Extract the [X, Y] coordinate from the center of the cell holding the provided text.  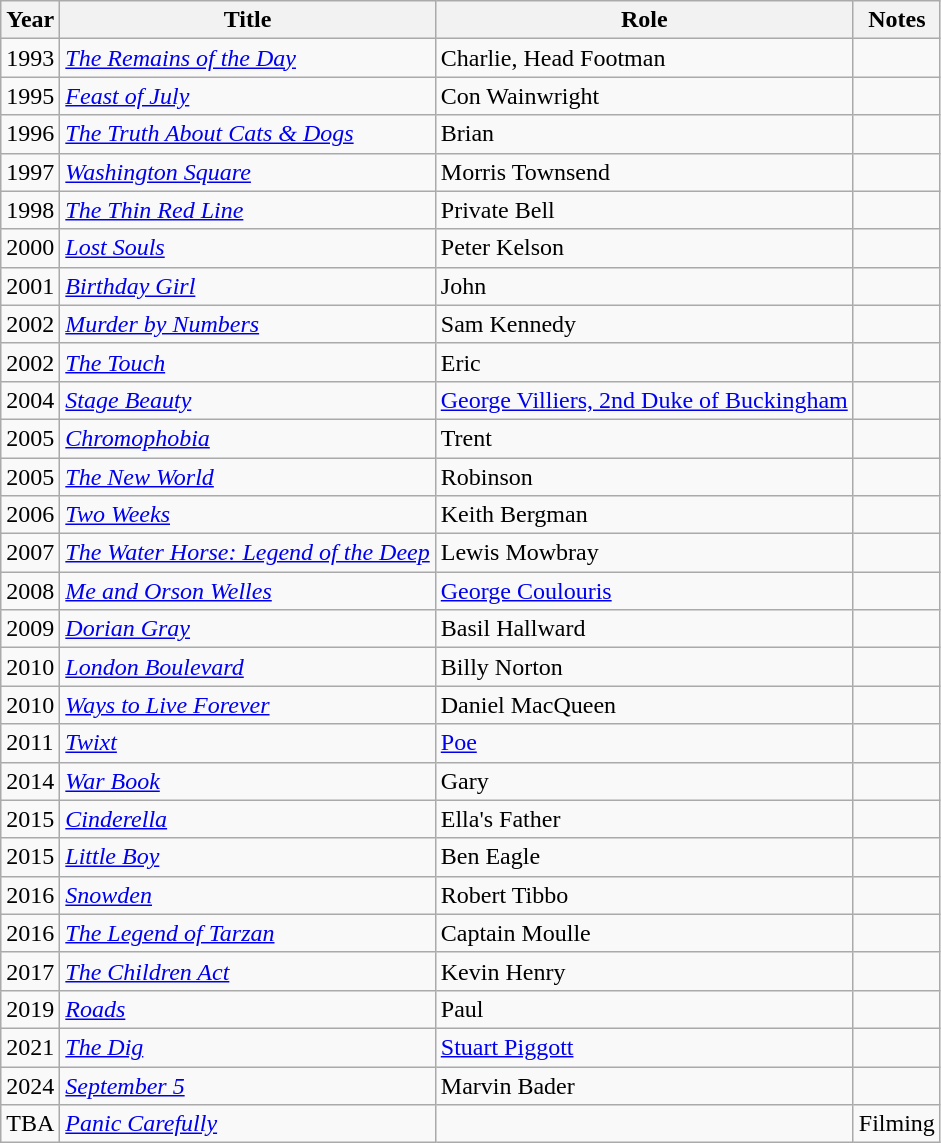
Panic Carefully [248, 1124]
Notes [896, 20]
The Thin Red Line [248, 210]
Cinderella [248, 819]
Charlie, Head Footman [644, 58]
Lost Souls [248, 248]
Robert Tibbo [644, 895]
Washington Square [248, 172]
Little Boy [248, 857]
Billy Norton [644, 667]
Dorian Gray [248, 629]
2006 [30, 515]
The Remains of the Day [248, 58]
Marvin Bader [644, 1085]
Trent [644, 438]
Gary [644, 781]
1997 [30, 172]
Title [248, 20]
Peter Kelson [644, 248]
Feast of July [248, 96]
1993 [30, 58]
The New World [248, 477]
Sam Kennedy [644, 324]
Birthday Girl [248, 286]
2014 [30, 781]
2019 [30, 1009]
Chromophobia [248, 438]
Robinson [644, 477]
2021 [30, 1047]
Daniel MacQueen [644, 705]
Ben Eagle [644, 857]
Roads [248, 1009]
Me and Orson Welles [248, 591]
1995 [30, 96]
2011 [30, 743]
The Touch [248, 362]
Basil Hallward [644, 629]
Two Weeks [248, 515]
2001 [30, 286]
Murder by Numbers [248, 324]
John [644, 286]
Snowden [248, 895]
TBA [30, 1124]
The Dig [248, 1047]
War Book [248, 781]
Twixt [248, 743]
2000 [30, 248]
2007 [30, 553]
The Legend of Tarzan [248, 933]
The Truth About Cats & Dogs [248, 134]
2008 [30, 591]
1998 [30, 210]
Stuart Piggott [644, 1047]
Eric [644, 362]
2024 [30, 1085]
Brian [644, 134]
George Villiers, 2nd Duke of Buckingham [644, 400]
The Children Act [248, 971]
Role [644, 20]
Morris Townsend [644, 172]
Private Bell [644, 210]
Con Wainwright [644, 96]
2017 [30, 971]
Filming [896, 1124]
2009 [30, 629]
The Water Horse: Legend of the Deep [248, 553]
2004 [30, 400]
Ways to Live Forever [248, 705]
1996 [30, 134]
Paul [644, 1009]
September 5 [248, 1085]
Poe [644, 743]
Lewis Mowbray [644, 553]
Kevin Henry [644, 971]
Keith Bergman [644, 515]
Stage Beauty [248, 400]
Ella's Father [644, 819]
George Coulouris [644, 591]
Year [30, 20]
Captain Moulle [644, 933]
London Boulevard [248, 667]
